Output the [x, y] coordinate of the center of the cell containing the given text.  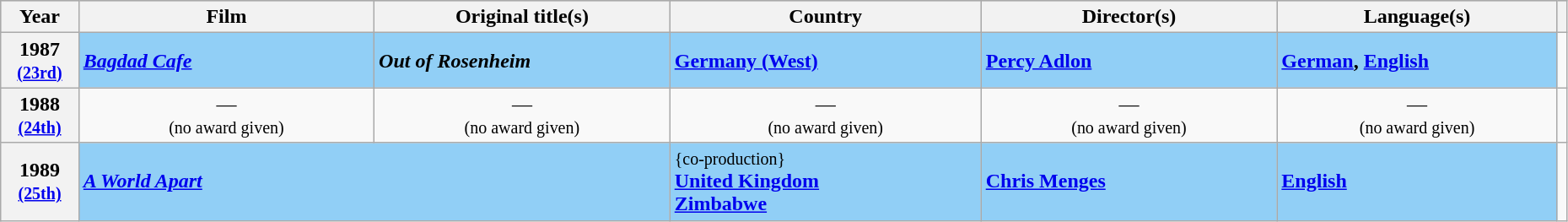
Language(s) [1417, 17]
English [1417, 181]
Germany (West) [825, 61]
1987(23rd) [40, 61]
Director(s) [1129, 17]
Percy Adlon [1129, 61]
Original title(s) [523, 17]
German, English [1417, 61]
Out of Rosenheim [523, 61]
Film [226, 17]
Country [825, 17]
A World Apart [374, 181]
{co-production} United Kingdom Zimbabwe [825, 181]
Chris Menges [1129, 181]
1988(24th) [40, 115]
1989(25th) [40, 181]
Year [40, 17]
Bagdad Cafe [226, 61]
